Locate the cell with the specified text and output its [X, Y] center coordinate. 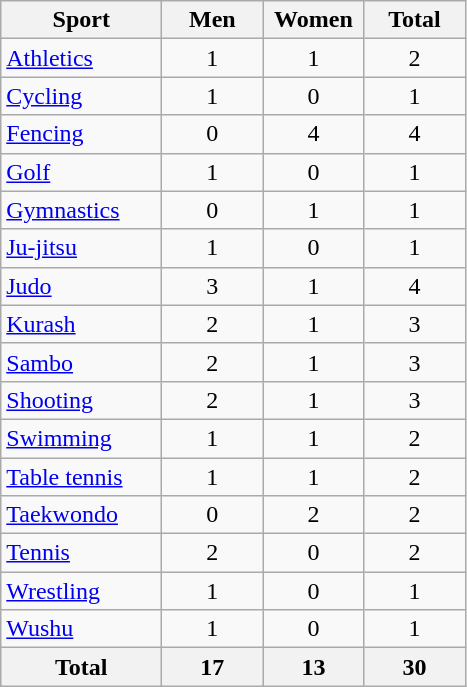
Wushu [82, 629]
Shooting [82, 400]
Wrestling [82, 591]
Sport [82, 20]
Taekwondo [82, 515]
13 [314, 667]
Golf [82, 172]
Judo [82, 286]
Sambo [82, 362]
Athletics [82, 58]
Kurash [82, 324]
Tennis [82, 553]
Table tennis [82, 477]
30 [414, 667]
Swimming [82, 438]
Men [212, 20]
17 [212, 667]
Gymnastics [82, 210]
Fencing [82, 134]
Cycling [82, 96]
Women [314, 20]
Ju-jitsu [82, 248]
